For the text-containing cell, return its midpoint in [x, y] coordinate format. 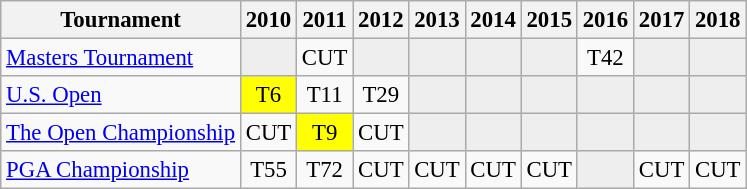
T72 [325, 170]
T9 [325, 133]
2012 [381, 20]
2014 [493, 20]
2017 [661, 20]
T6 [268, 95]
2018 [718, 20]
2010 [268, 20]
Masters Tournament [121, 58]
U.S. Open [121, 95]
2015 [549, 20]
2013 [437, 20]
T29 [381, 95]
T11 [325, 95]
2011 [325, 20]
T42 [605, 58]
T55 [268, 170]
PGA Championship [121, 170]
Tournament [121, 20]
The Open Championship [121, 133]
2016 [605, 20]
